Capture the cell that displays the provided text and extract its [X, Y] central coordinate. 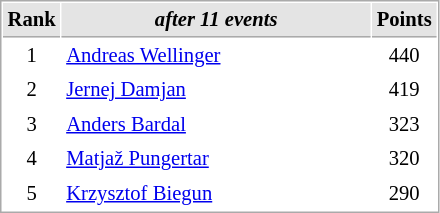
1 [32, 56]
2 [32, 90]
419 [404, 90]
Rank [32, 20]
5 [32, 194]
3 [32, 124]
Points [404, 20]
4 [32, 158]
Jernej Damjan [216, 90]
290 [404, 194]
Krzysztof Biegun [216, 194]
after 11 events [216, 20]
Anders Bardal [216, 124]
440 [404, 56]
Matjaž Pungertar [216, 158]
Andreas Wellinger [216, 56]
323 [404, 124]
320 [404, 158]
